For the text-containing cell, return its midpoint in (X, Y) coordinate format. 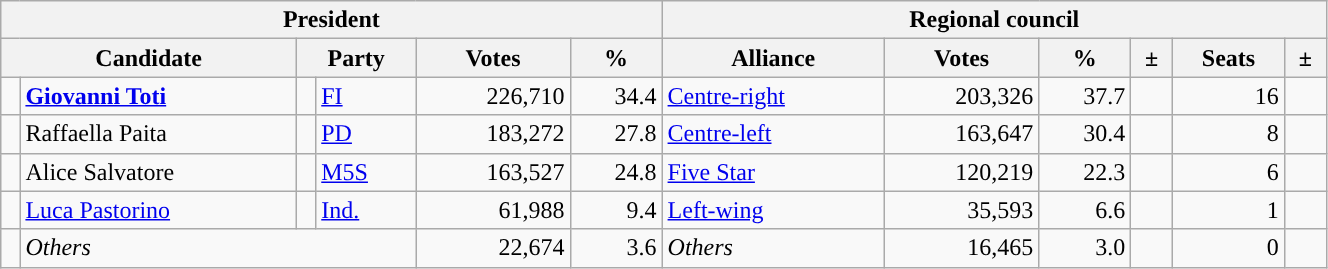
24.8 (616, 172)
61,988 (493, 210)
22.3 (1085, 172)
Centre-left (773, 134)
President (332, 20)
16 (1229, 96)
183,272 (493, 134)
163,527 (493, 172)
Alice Salvatore (158, 172)
34.4 (616, 96)
30.4 (1085, 134)
Five Star (773, 172)
22,674 (493, 248)
Giovanni Toti (158, 96)
37.7 (1085, 96)
203,326 (961, 96)
Left-wing (773, 210)
120,219 (961, 172)
6.6 (1085, 210)
226,710 (493, 96)
PD (366, 134)
1 (1229, 210)
FI (366, 96)
0 (1229, 248)
9.4 (616, 210)
Centre-right (773, 96)
Raffaella Paita (158, 134)
8 (1229, 134)
Alliance (773, 58)
Ind. (366, 210)
Luca Pastorino (158, 210)
3.6 (616, 248)
35,593 (961, 210)
6 (1229, 172)
3.0 (1085, 248)
Regional council (994, 20)
16,465 (961, 248)
Party (356, 58)
M5S (366, 172)
163,647 (961, 134)
Seats (1229, 58)
Candidate (149, 58)
27.8 (616, 134)
